Return (X, Y) of the center of cell containing provided text 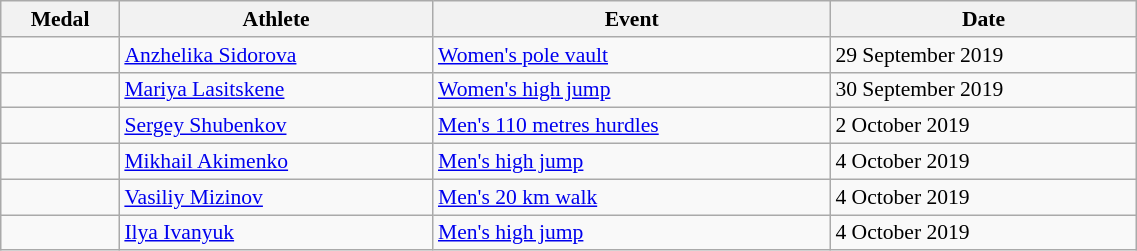
Athlete (276, 19)
30 September 2019 (984, 90)
29 September 2019 (984, 55)
Mikhail Akimenko (276, 162)
Medal (60, 19)
Anzhelika Sidorova (276, 55)
Date (984, 19)
Women's high jump (632, 90)
Women's pole vault (632, 55)
Ilya Ivanyuk (276, 233)
Men's 20 km walk (632, 197)
Men's 110 metres hurdles (632, 126)
Vasiliy Mizinov (276, 197)
Sergey Shubenkov (276, 126)
Mariya Lasitskene (276, 90)
Event (632, 19)
2 October 2019 (984, 126)
